Return (x, y) of the center of cell containing provided text 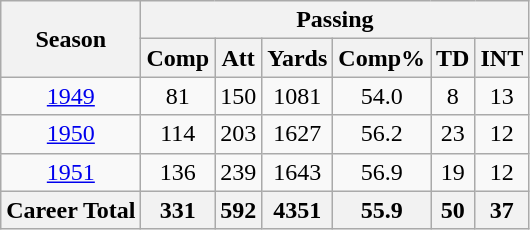
13 (502, 96)
37 (502, 210)
INT (502, 58)
1950 (71, 134)
Career Total (71, 210)
1951 (71, 172)
81 (178, 96)
150 (238, 96)
Comp (178, 58)
114 (178, 134)
56.9 (382, 172)
331 (178, 210)
Comp% (382, 58)
50 (453, 210)
19 (453, 172)
8 (453, 96)
1627 (298, 134)
23 (453, 134)
Yards (298, 58)
Att (238, 58)
1643 (298, 172)
592 (238, 210)
239 (238, 172)
54.0 (382, 96)
56.2 (382, 134)
Season (71, 39)
203 (238, 134)
4351 (298, 210)
Passing (335, 20)
1949 (71, 96)
136 (178, 172)
TD (453, 58)
55.9 (382, 210)
1081 (298, 96)
